Find where the given text appears and provide that cell's center as [X, Y] coordinate. 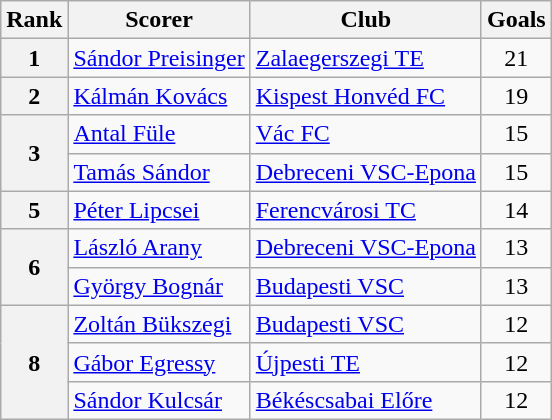
2 [34, 96]
Sándor Kulcsár [159, 400]
Ferencvárosi TC [366, 210]
Gábor Egressy [159, 362]
5 [34, 210]
Újpesti TE [366, 362]
19 [516, 96]
Péter Lipcsei [159, 210]
Kispest Honvéd FC [366, 96]
Goals [516, 20]
Club [366, 20]
14 [516, 210]
Sándor Preisinger [159, 58]
Rank [34, 20]
3 [34, 153]
György Bognár [159, 286]
Antal Füle [159, 134]
Békéscsabai Előre [366, 400]
8 [34, 362]
László Arany [159, 248]
Kálmán Kovács [159, 96]
Tamás Sándor [159, 172]
Scorer [159, 20]
21 [516, 58]
6 [34, 267]
1 [34, 58]
Zalaegerszegi TE [366, 58]
Zoltán Bükszegi [159, 324]
Vác FC [366, 134]
